For the text-containing cell, return its midpoint in (X, Y) coordinate format. 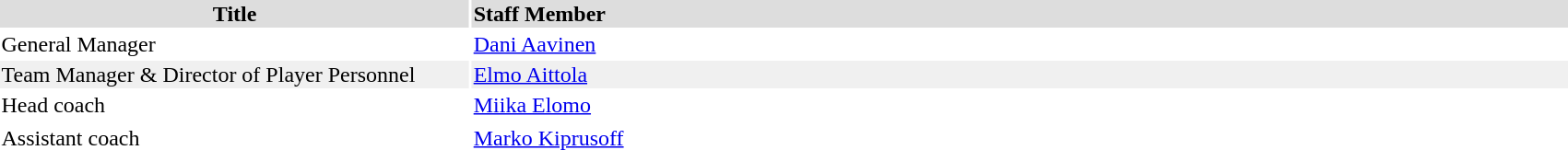
Miika Elomo (1020, 105)
Team Manager & Director of Player Personnel (234, 75)
Head coach (234, 105)
Elmo Aittola (1020, 75)
General Manager (234, 44)
Staff Member (1020, 14)
Title (234, 14)
Dani Aavinen (1020, 44)
